Return the (X, Y) coordinate for the center point of the cell that contains the specified text.  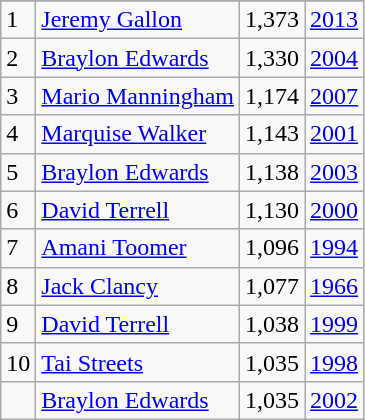
4 (18, 134)
Jeremy Gallon (138, 20)
8 (18, 286)
1,330 (272, 58)
Mario Manningham (138, 96)
Tai Streets (138, 362)
2000 (334, 210)
Jack Clancy (138, 286)
1998 (334, 362)
1,373 (272, 20)
9 (18, 324)
2 (18, 58)
1999 (334, 324)
1994 (334, 248)
3 (18, 96)
5 (18, 172)
2003 (334, 172)
1 (18, 20)
2004 (334, 58)
1,077 (272, 286)
Marquise Walker (138, 134)
1966 (334, 286)
6 (18, 210)
1,143 (272, 134)
10 (18, 362)
1,038 (272, 324)
7 (18, 248)
2002 (334, 400)
2007 (334, 96)
1,130 (272, 210)
Amani Toomer (138, 248)
2001 (334, 134)
1,096 (272, 248)
2013 (334, 20)
1,174 (272, 96)
1,138 (272, 172)
